Capture the cell that displays the provided text and extract its (X, Y) central coordinate. 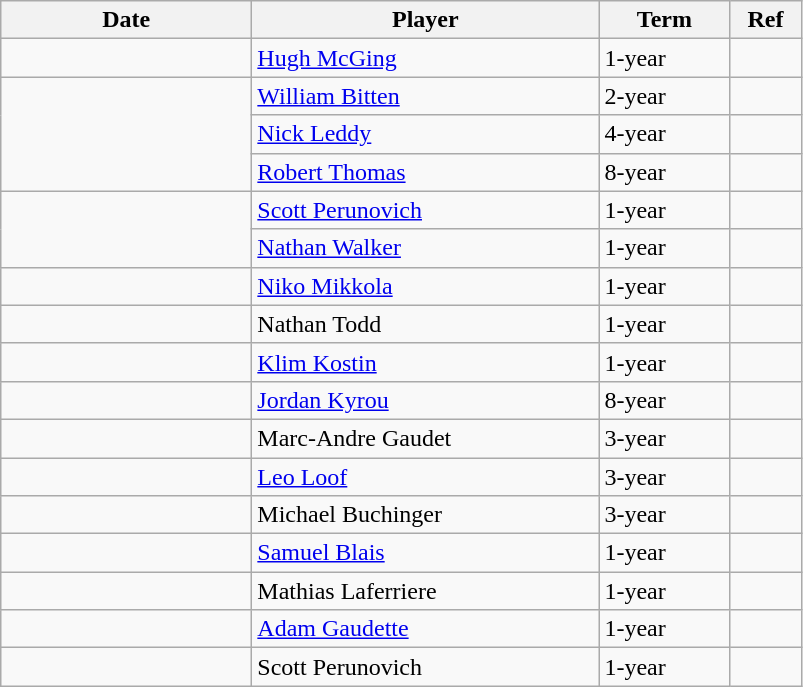
Ref (766, 20)
Hugh McGing (426, 58)
William Bitten (426, 96)
Robert Thomas (426, 172)
Samuel Blais (426, 553)
4-year (664, 134)
2-year (664, 96)
Nathan Todd (426, 324)
Mathias Laferriere (426, 591)
Nathan Walker (426, 248)
Adam Gaudette (426, 629)
Nick Leddy (426, 134)
Michael Buchinger (426, 515)
Klim Kostin (426, 362)
Date (126, 20)
Leo Loof (426, 477)
Term (664, 20)
Player (426, 20)
Jordan Kyrou (426, 400)
Marc-Andre Gaudet (426, 438)
Niko Mikkola (426, 286)
